Determine the (X, Y) coordinate at the center of the cell enclosing the given text.  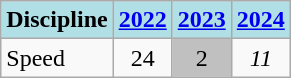
2022 (142, 20)
11 (260, 58)
24 (142, 58)
Discipline (57, 20)
2 (202, 58)
2024 (260, 20)
2023 (202, 20)
Speed (57, 58)
